Detect which cell encompasses the target text, then output its [x, y] center coordinate. 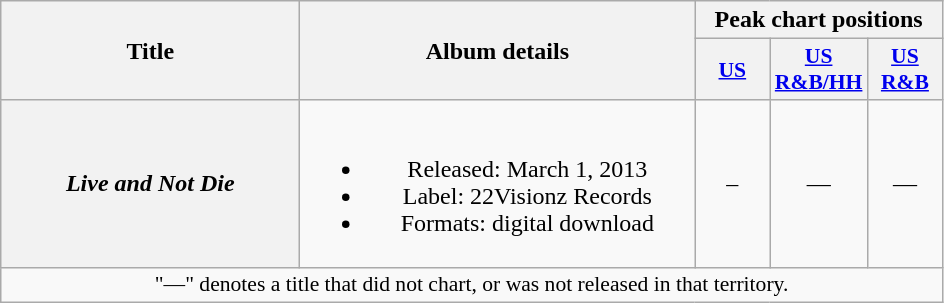
US [732, 70]
US R&B/HH [819, 70]
– [732, 184]
Released: March 1, 2013Label: 22Visionz RecordsFormats: digital download [498, 184]
"—" denotes a title that did not chart, or was not released in that territory. [472, 285]
Album details [498, 50]
Live and Not Die [150, 184]
Peak chart positions [819, 20]
Title [150, 50]
US R&B [904, 70]
